Capture the cell that displays the provided text and extract its [x, y] central coordinate. 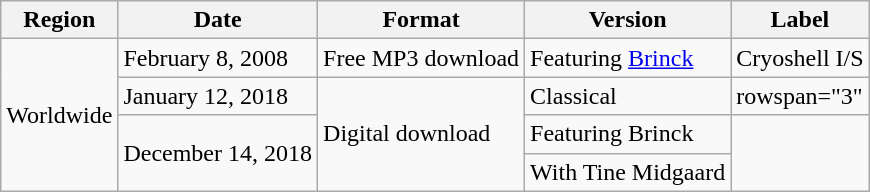
rowspan="3" [800, 96]
January 12, 2018 [218, 96]
Cryoshell I/S [800, 58]
Region [60, 20]
Date [218, 20]
December 14, 2018 [218, 153]
With Tine Midgaard [628, 172]
Format [422, 20]
Worldwide [60, 115]
Version [628, 20]
Digital download [422, 134]
February 8, 2008 [218, 58]
Label [800, 20]
Free MP3 download [422, 58]
Classical [628, 96]
